Identify which cell holds the provided text, then report its (X, Y) central coordinate. 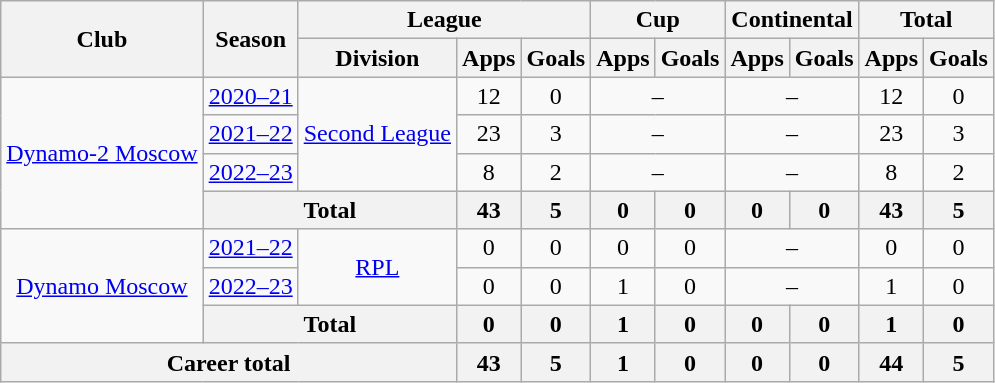
Continental (792, 20)
Second League (377, 134)
Career total (229, 362)
Club (102, 39)
2020–21 (250, 96)
Season (250, 39)
44 (891, 362)
Division (377, 58)
League (444, 20)
Cup (658, 20)
Dynamo Moscow (102, 286)
Dynamo-2 Moscow (102, 153)
RPL (377, 267)
